Determine the (X, Y) coordinate at the center of the cell enclosing the given text.  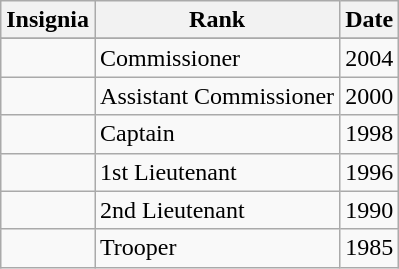
Rank (218, 20)
Trooper (218, 248)
2nd Lieutenant (218, 210)
1998 (370, 134)
2000 (370, 96)
Insignia (48, 20)
Assistant Commissioner (218, 96)
Date (370, 20)
Commissioner (218, 58)
Captain (218, 134)
2004 (370, 58)
1996 (370, 172)
1st Lieutenant (218, 172)
1990 (370, 210)
1985 (370, 248)
